Output the [x, y] coordinate of the center of the cell containing the given text.  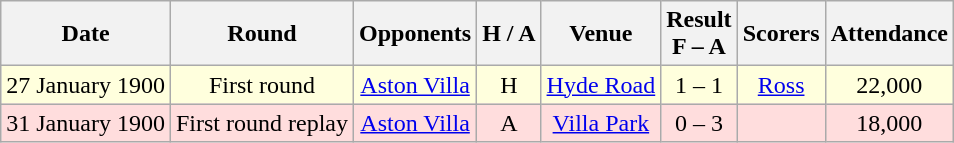
1 – 1 [699, 85]
ResultF – A [699, 34]
Hyde Road [601, 85]
Round [262, 34]
Attendance [889, 34]
Opponents [416, 34]
Villa Park [601, 123]
27 January 1900 [86, 85]
0 – 3 [699, 123]
Scorers [781, 34]
First round [262, 85]
First round replay [262, 123]
Ross [781, 85]
A [509, 123]
Venue [601, 34]
31 January 1900 [86, 123]
Date [86, 34]
18,000 [889, 123]
22,000 [889, 85]
H [509, 85]
H / A [509, 34]
